Output the (X, Y) coordinate of the center of the cell containing the given text.  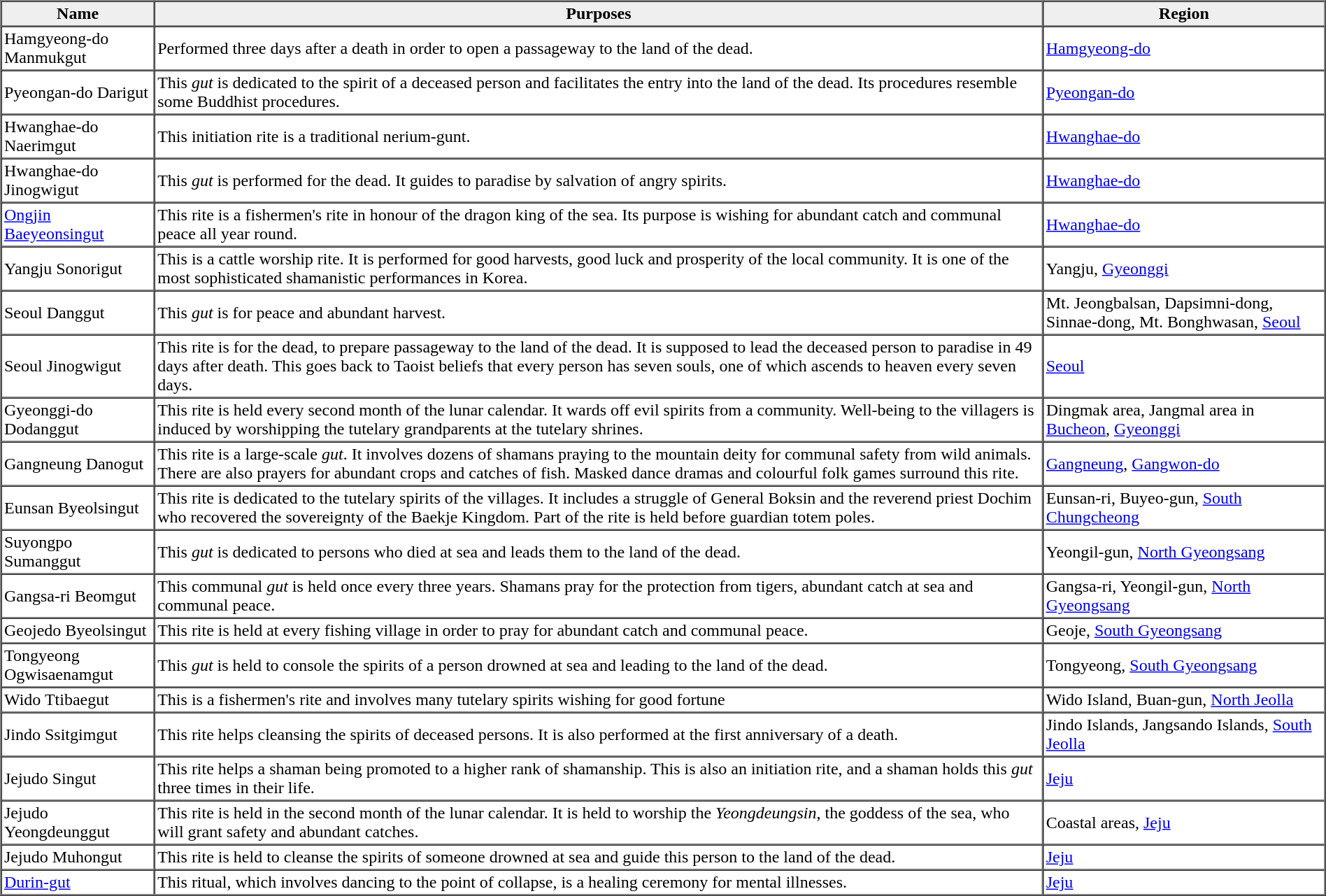
Wido Island, Buan-gun, North Jeolla (1183, 699)
Geoje, South Gyeongsang (1183, 631)
Geojedo Byeolsingut (78, 631)
Region (1183, 14)
Gangsa-ri Beomgut (78, 596)
Jindo Islands, Jangsando Islands, South Jeolla (1183, 734)
Name (78, 14)
This initiation rite is a traditional nerium-gunt. (599, 137)
Hamgyeong-do (1183, 49)
Hwanghae-do Naerimgut (78, 137)
Dingmak area, Jangmal area in Bucheon, Gyeonggi (1183, 420)
Ongjin Baeyeonsingut (78, 225)
Gangneung, Gangwon-do (1183, 464)
Gyeonggi-do Dodanggut (78, 420)
Durin-gut (78, 883)
This rite is a fishermen's rite in honour of the dragon king of the sea. Its purpose is wishing for abundant catch and communal peace all year round. (599, 225)
Pyeongan-do (1183, 92)
This gut is dedicated to persons who died at sea and leads them to the land of the dead. (599, 553)
Jejudo Singut (78, 779)
Eunsan-ri, Buyeo-gun, South Chungcheong (1183, 508)
This communal gut is held once every three years. Shamans pray for the protection from tigers, abundant catch at sea and communal peace. (599, 596)
This ritual, which involves dancing to the point of collapse, is a healing ceremony for mental illnesses. (599, 883)
Seoul Jinogwigut (78, 366)
This rite is held to cleanse the spirits of someone drowned at sea and guide this person to the land of the dead. (599, 858)
This is a fishermen's rite and involves many tutelary spirits wishing for good fortune (599, 699)
Tongyeong, South Gyeongsang (1183, 666)
This gut is for peace and abundant harvest. (599, 313)
This rite is held at every fishing village in order to pray for abundant catch and communal peace. (599, 631)
This gut is held to console the spirits of a person drowned at sea and leading to the land of the dead. (599, 666)
Mt. Jeongbalsan, Dapsimni-dong, Sinnae-dong, Mt. Bonghwasan, Seoul (1183, 313)
Hwanghae-do Jinogwigut (78, 180)
Hamgyeong-do Manmukgut (78, 49)
Seoul (1183, 366)
This gut is performed for the dead. It guides to paradise by salvation of angry spirits. (599, 180)
Suyongpo Sumanggut (78, 553)
Yangju, Gyeonggi (1183, 269)
Jejudo Yeongdeunggut (78, 823)
Jejudo Muhongut (78, 858)
Purposes (599, 14)
Pyeongan-do Darigut (78, 92)
Eunsan Byeolsingut (78, 508)
Tongyeong Ogwisaenamgut (78, 666)
Jindo Ssitgimgut (78, 734)
Performed three days after a death in order to open a passageway to the land of the dead. (599, 49)
Yangju Sonorigut (78, 269)
Gangneung Danogut (78, 464)
Wido Ttibaegut (78, 699)
This rite helps cleansing the spirits of deceased persons. It is also performed at the first anniversary of a death. (599, 734)
Gangsa-ri, Yeongil-gun, North Gyeongsang (1183, 596)
Yeongil-gun, North Gyeongsang (1183, 553)
Coastal areas, Jeju (1183, 823)
Seoul Danggut (78, 313)
